Capture the cell that displays the provided text and extract its (x, y) central coordinate. 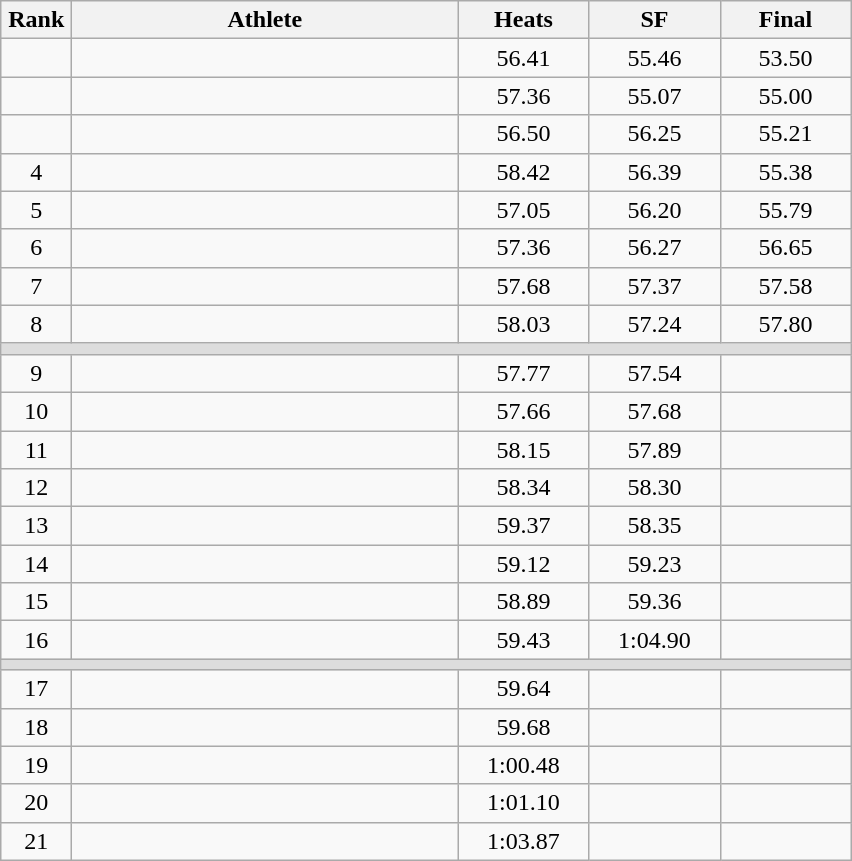
14 (36, 564)
1:00.48 (524, 765)
56.25 (654, 134)
59.23 (654, 564)
55.46 (654, 58)
SF (654, 20)
55.07 (654, 96)
58.03 (524, 324)
55.38 (786, 172)
8 (36, 324)
18 (36, 727)
56.27 (654, 248)
7 (36, 286)
58.35 (654, 526)
56.20 (654, 210)
58.34 (524, 488)
59.64 (524, 689)
59.12 (524, 564)
10 (36, 411)
Heats (524, 20)
11 (36, 449)
16 (36, 640)
6 (36, 248)
5 (36, 210)
Rank (36, 20)
55.21 (786, 134)
57.80 (786, 324)
57.89 (654, 449)
9 (36, 373)
Athlete (265, 20)
Final (786, 20)
58.42 (524, 172)
15 (36, 602)
57.24 (654, 324)
1:04.90 (654, 640)
55.79 (786, 210)
12 (36, 488)
1:01.10 (524, 803)
59.37 (524, 526)
59.43 (524, 640)
13 (36, 526)
17 (36, 689)
57.37 (654, 286)
59.36 (654, 602)
57.66 (524, 411)
57.58 (786, 286)
56.50 (524, 134)
1:03.87 (524, 841)
57.54 (654, 373)
55.00 (786, 96)
58.30 (654, 488)
53.50 (786, 58)
56.39 (654, 172)
58.89 (524, 602)
59.68 (524, 727)
19 (36, 765)
56.65 (786, 248)
21 (36, 841)
56.41 (524, 58)
57.77 (524, 373)
57.05 (524, 210)
4 (36, 172)
20 (36, 803)
58.15 (524, 449)
